Search for the cell housing the specified text and yield its (X, Y) center coordinate. 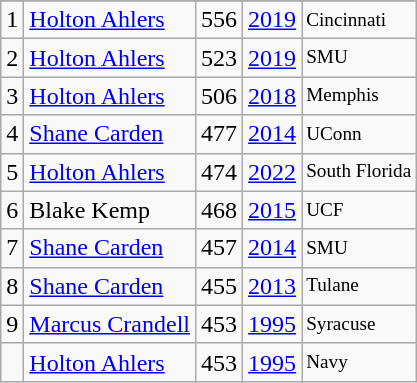
UConn (359, 134)
South Florida (359, 172)
506 (218, 96)
457 (218, 248)
2018 (272, 96)
7 (12, 248)
2 (12, 58)
1 (12, 20)
Navy (359, 362)
Memphis (359, 96)
Blake Kemp (110, 210)
3 (12, 96)
UCF (359, 210)
4 (12, 134)
6 (12, 210)
8 (12, 286)
Cincinnati (359, 20)
Syracuse (359, 324)
455 (218, 286)
477 (218, 134)
2013 (272, 286)
Tulane (359, 286)
5 (12, 172)
2022 (272, 172)
2015 (272, 210)
468 (218, 210)
Marcus Crandell (110, 324)
9 (12, 324)
523 (218, 58)
474 (218, 172)
556 (218, 20)
